Provide the [X, Y] coordinate of the cell's center where the given text is located.  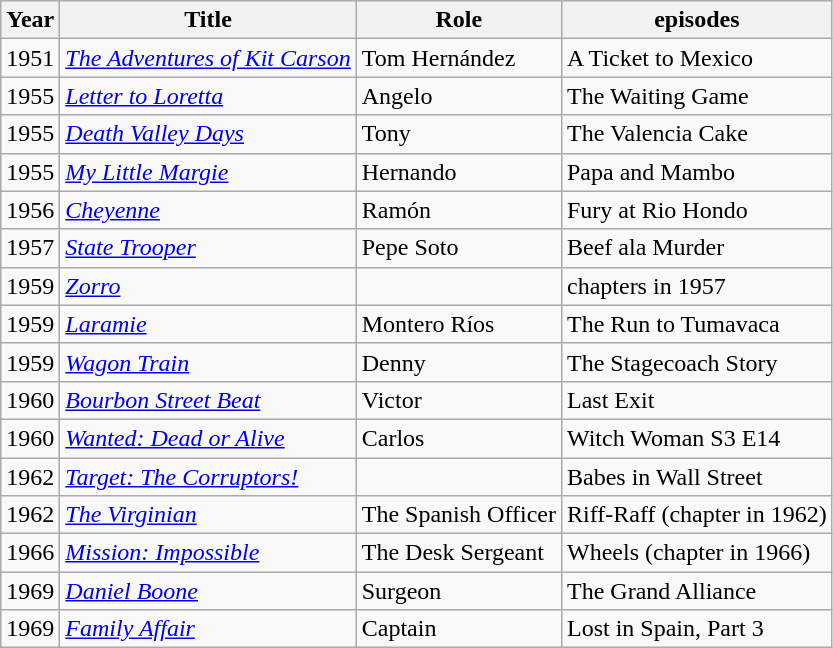
Lost in Spain, Part 3 [696, 629]
Title [208, 20]
Wanted: Dead or Alive [208, 438]
Daniel Boone [208, 591]
The Spanish Officer [458, 515]
Fury at Rio Hondo [696, 210]
chapters in 1957 [696, 286]
Pepe Soto [458, 248]
Papa and Mambo [696, 172]
The Run to Tumavaca [696, 324]
Surgeon [458, 591]
Angelo [458, 96]
Babes in Wall Street [696, 477]
Witch Woman S3 E14 [696, 438]
Wheels (chapter in 1966) [696, 553]
1966 [30, 553]
Tony [458, 134]
1951 [30, 58]
Beef ala Murder [696, 248]
Victor [458, 400]
The Virginian [208, 515]
Zorro [208, 286]
Death Valley Days [208, 134]
My Little Margie [208, 172]
Mission: Impossible [208, 553]
Wagon Train [208, 362]
Denny [458, 362]
episodes [696, 20]
The Desk Sergeant [458, 553]
Family Affair [208, 629]
The Grand Alliance [696, 591]
Target: The Corruptors! [208, 477]
Ramón [458, 210]
Hernando [458, 172]
Year [30, 20]
1957 [30, 248]
Captain [458, 629]
The Stagecoach Story [696, 362]
A Ticket to Mexico [696, 58]
Last Exit [696, 400]
Role [458, 20]
Tom Hernández [458, 58]
Laramie [208, 324]
Riff-Raff (chapter in 1962) [696, 515]
Letter to Loretta [208, 96]
Bourbon Street Beat [208, 400]
The Valencia Cake [696, 134]
1956 [30, 210]
Cheyenne [208, 210]
Carlos [458, 438]
The Adventures of Kit Carson [208, 58]
The Waiting Game [696, 96]
Montero Ríos [458, 324]
State Trooper [208, 248]
